Identify which cell holds the provided text, then report its (x, y) central coordinate. 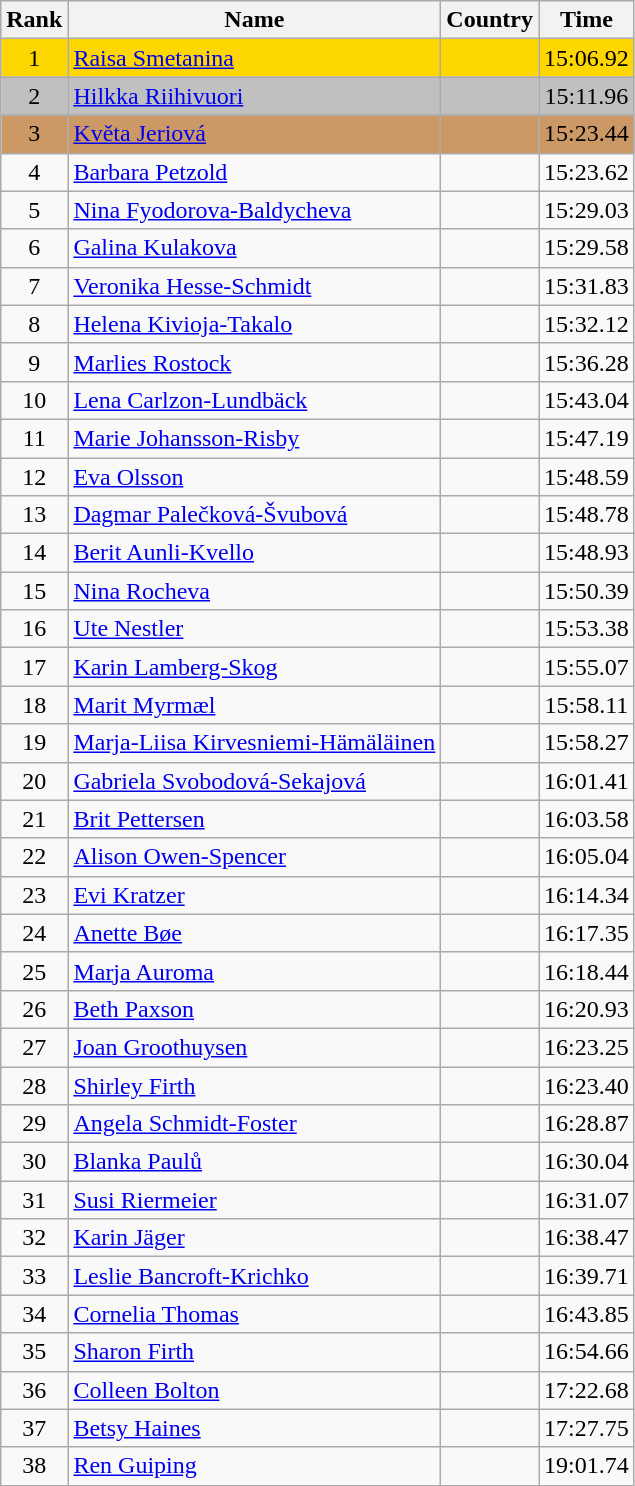
15:31.83 (587, 286)
35 (34, 1352)
Karin Lamberg-Skog (254, 667)
10 (34, 400)
Country (490, 20)
15:48.78 (587, 515)
15:55.07 (587, 667)
12 (34, 477)
15:48.59 (587, 477)
Brit Pettersen (254, 819)
11 (34, 438)
15:32.12 (587, 324)
Marja-Liisa Kirvesniemi-Hämäläinen (254, 743)
28 (34, 1085)
Hilkka Riihivuori (254, 96)
Angela Schmidt-Foster (254, 1124)
16 (34, 629)
4 (34, 172)
1 (34, 58)
9 (34, 362)
8 (34, 324)
2 (34, 96)
19 (34, 743)
Susi Riermeier (254, 1200)
Blanka Paulů (254, 1162)
Dagmar Palečková-Švubová (254, 515)
15 (34, 591)
15:47.19 (587, 438)
16:31.07 (587, 1200)
Marlies Rostock (254, 362)
Betsy Haines (254, 1428)
Evi Kratzer (254, 895)
Shirley Firth (254, 1085)
16:54.66 (587, 1352)
17:27.75 (587, 1428)
Květa Jeriová (254, 134)
22 (34, 857)
20 (34, 781)
15:58.11 (587, 705)
Cornelia Thomas (254, 1314)
Raisa Smetanina (254, 58)
Joan Groothuysen (254, 1047)
15:48.93 (587, 553)
Nina Rocheva (254, 591)
31 (34, 1200)
16:03.58 (587, 819)
16:20.93 (587, 1009)
Name (254, 20)
Alison Owen-Spencer (254, 857)
19:01.74 (587, 1466)
5 (34, 210)
15:50.39 (587, 591)
29 (34, 1124)
14 (34, 553)
16:23.40 (587, 1085)
33 (34, 1276)
16:30.04 (587, 1162)
17:22.68 (587, 1390)
16:43.85 (587, 1314)
Beth Paxson (254, 1009)
7 (34, 286)
6 (34, 248)
Galina Kulakova (254, 248)
16:28.87 (587, 1124)
Nina Fyodorova-Baldycheva (254, 210)
15:53.38 (587, 629)
27 (34, 1047)
34 (34, 1314)
26 (34, 1009)
Ren Guiping (254, 1466)
24 (34, 933)
16:05.04 (587, 857)
21 (34, 819)
16:39.71 (587, 1276)
23 (34, 895)
15:23.62 (587, 172)
Marja Auroma (254, 971)
Ute Nestler (254, 629)
15:29.03 (587, 210)
17 (34, 667)
15:29.58 (587, 248)
15:06.92 (587, 58)
15:58.27 (587, 743)
25 (34, 971)
Berit Aunli-Kvello (254, 553)
13 (34, 515)
30 (34, 1162)
16:17.35 (587, 933)
Rank (34, 20)
Anette Bøe (254, 933)
15:43.04 (587, 400)
Karin Jäger (254, 1238)
15:23.44 (587, 134)
Leslie Bancroft-Krichko (254, 1276)
36 (34, 1390)
Veronika Hesse-Schmidt (254, 286)
3 (34, 134)
Sharon Firth (254, 1352)
16:18.44 (587, 971)
32 (34, 1238)
Marit Myrmæl (254, 705)
Gabriela Svobodová-Sekajová (254, 781)
Eva Olsson (254, 477)
Time (587, 20)
Colleen Bolton (254, 1390)
15:11.96 (587, 96)
38 (34, 1466)
15:36.28 (587, 362)
Lena Carlzon-Lundbäck (254, 400)
16:14.34 (587, 895)
37 (34, 1428)
Marie Johansson-Risby (254, 438)
Helena Kivioja-Takalo (254, 324)
16:38.47 (587, 1238)
16:23.25 (587, 1047)
18 (34, 705)
Barbara Petzold (254, 172)
16:01.41 (587, 781)
